Determine the [x, y] coordinate at the center of the cell enclosing the given text.  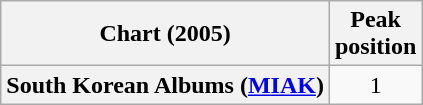
South Korean Albums (MIAK) [166, 85]
Peakposition [375, 34]
Chart (2005) [166, 34]
1 [375, 85]
